For the text-containing cell, return its midpoint in (X, Y) coordinate format. 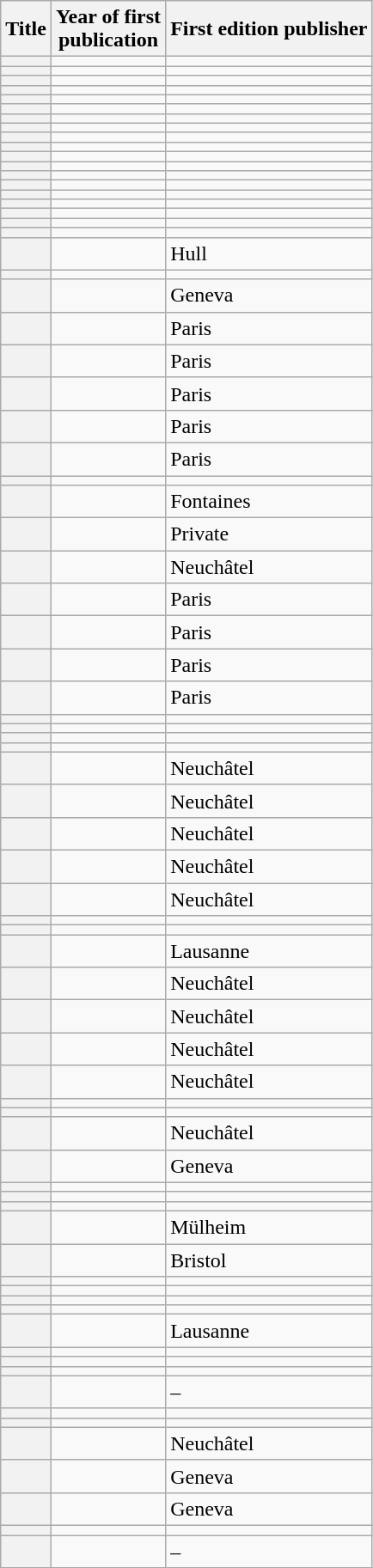
Title (26, 29)
Mülheim (269, 1227)
First edition publisher (269, 29)
Fontaines (269, 502)
Hull (269, 253)
Bristol (269, 1260)
Private (269, 534)
Year of firstpublication (108, 29)
